Extract the (x, y) coordinate from the center of the cell holding the provided text.  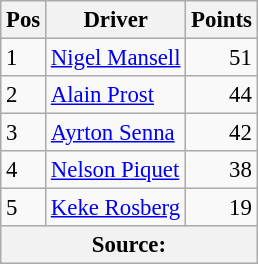
44 (222, 95)
Nigel Mansell (116, 58)
5 (24, 208)
Ayrton Senna (116, 133)
42 (222, 133)
Points (222, 20)
38 (222, 170)
Nelson Piquet (116, 170)
2 (24, 95)
1 (24, 58)
Driver (116, 20)
Alain Prost (116, 95)
Source: (129, 245)
3 (24, 133)
Pos (24, 20)
19 (222, 208)
Keke Rosberg (116, 208)
4 (24, 170)
51 (222, 58)
